From the cell containing the given text, extract its center point as (x, y) coordinate. 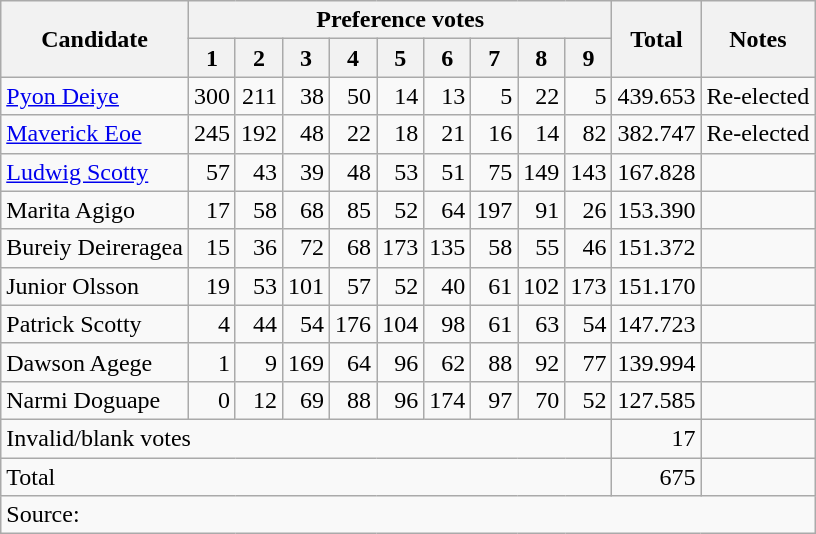
8 (542, 58)
82 (588, 134)
6 (448, 58)
72 (306, 248)
Candidate (95, 39)
7 (494, 58)
77 (588, 362)
98 (448, 324)
12 (258, 400)
38 (306, 96)
51 (448, 172)
43 (258, 172)
169 (306, 362)
101 (306, 286)
300 (212, 96)
62 (448, 362)
85 (354, 210)
13 (448, 96)
Dawson Agege (95, 362)
91 (542, 210)
63 (542, 324)
16 (494, 134)
Marita Agigo (95, 210)
97 (494, 400)
69 (306, 400)
167.828 (656, 172)
192 (258, 134)
153.390 (656, 210)
Maverick Eoe (95, 134)
176 (354, 324)
36 (258, 248)
135 (448, 248)
3 (306, 58)
Source: (408, 515)
151.170 (656, 286)
139.994 (656, 362)
15 (212, 248)
Narmi Doguape (95, 400)
26 (588, 210)
211 (258, 96)
Ludwig Scotty (95, 172)
55 (542, 248)
143 (588, 172)
675 (656, 477)
Pyon Deiye (95, 96)
Patrick Scotty (95, 324)
44 (258, 324)
102 (542, 286)
151.372 (656, 248)
46 (588, 248)
149 (542, 172)
197 (494, 210)
Bureiy Deireragea (95, 248)
21 (448, 134)
0 (212, 400)
18 (400, 134)
245 (212, 134)
Junior Olsson (95, 286)
147.723 (656, 324)
382.747 (656, 134)
75 (494, 172)
40 (448, 286)
439.653 (656, 96)
Preference votes (400, 20)
Notes (758, 39)
39 (306, 172)
92 (542, 362)
70 (542, 400)
50 (354, 96)
174 (448, 400)
104 (400, 324)
2 (258, 58)
Invalid/blank votes (306, 438)
19 (212, 286)
127.585 (656, 400)
